For the text-containing cell, return its midpoint in [X, Y] coordinate format. 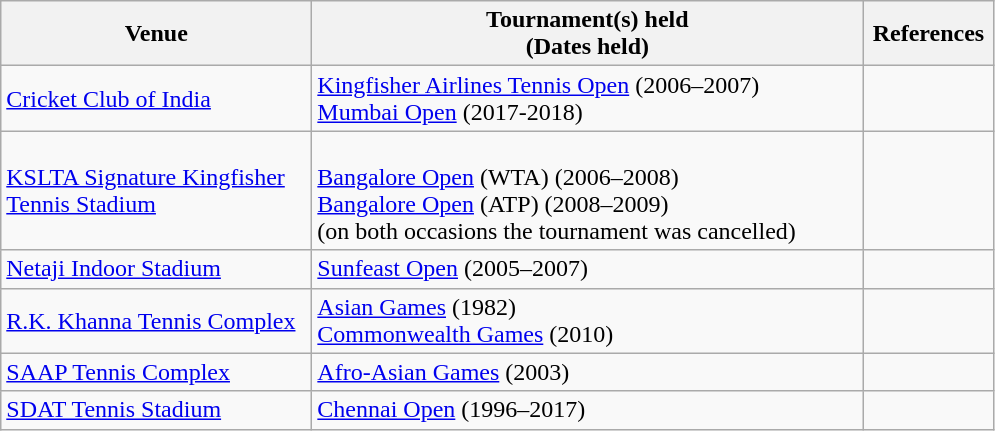
References [928, 34]
Venue [156, 34]
Sunfeast Open (2005–2007) [588, 269]
Kingfisher Airlines Tennis Open (2006–2007)Mumbai Open (2017-2018) [588, 98]
Asian Games (1982)Commonwealth Games (2010) [588, 320]
Netaji Indoor Stadium [156, 269]
Tournament(s) held(Dates held) [588, 34]
Cricket Club of India [156, 98]
SDAT Tennis Stadium [156, 410]
Afro-Asian Games (2003) [588, 372]
SAAP Tennis Complex [156, 372]
Chennai Open (1996–2017) [588, 410]
KSLTA Signature Kingfisher Tennis Stadium [156, 190]
Bangalore Open (WTA) (2006–2008)Bangalore Open (ATP) (2008–2009)(on both occasions the tournament was cancelled) [588, 190]
R.K. Khanna Tennis Complex [156, 320]
